Provide the [X, Y] coordinate of the cell's center where the given text is located.  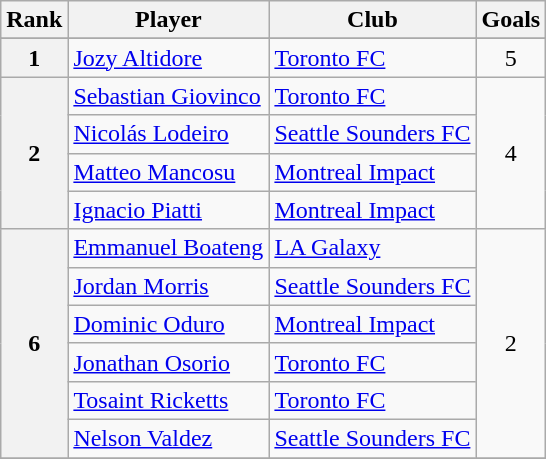
Player [168, 20]
Matteo Mancosu [168, 172]
Tosaint Ricketts [168, 400]
Jonathan Osorio [168, 362]
LA Galaxy [372, 248]
Emmanuel Boateng [168, 248]
Jozy Altidore [168, 58]
Rank [34, 20]
6 [34, 343]
Goals [511, 20]
Jordan Morris [168, 286]
4 [511, 153]
Sebastian Giovinco [168, 96]
1 [34, 58]
Ignacio Piatti [168, 210]
Nicolás Lodeiro [168, 134]
5 [511, 58]
Dominic Oduro [168, 324]
Nelson Valdez [168, 438]
Club [372, 20]
